Extract the (X, Y) coordinate from the center of the cell holding the provided text.  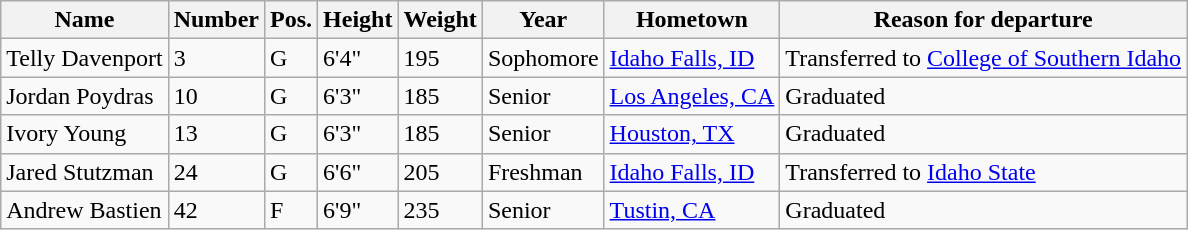
42 (216, 210)
Reason for departure (984, 20)
Ivory Young (84, 134)
3 (216, 58)
Freshman (543, 172)
Pos. (290, 20)
6'9" (358, 210)
Transferred to College of Southern Idaho (984, 58)
Name (84, 20)
Jared Stutzman (84, 172)
6'6" (358, 172)
Year (543, 20)
195 (440, 58)
Weight (440, 20)
Andrew Bastien (84, 210)
Telly Davenport (84, 58)
205 (440, 172)
24 (216, 172)
Number (216, 20)
Hometown (692, 20)
6'4" (358, 58)
Los Angeles, CA (692, 96)
Sophomore (543, 58)
10 (216, 96)
Houston, TX (692, 134)
F (290, 210)
Tustin, CA (692, 210)
235 (440, 210)
13 (216, 134)
Height (358, 20)
Jordan Poydras (84, 96)
Transferred to Idaho State (984, 172)
